Return (x, y) of the center of cell containing provided text 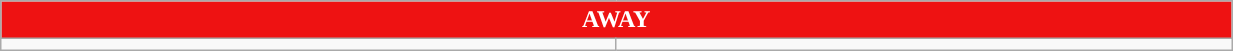
AWAY (616, 20)
